Scan for the cell matching the given text and deliver its [x, y] coordinate at center. 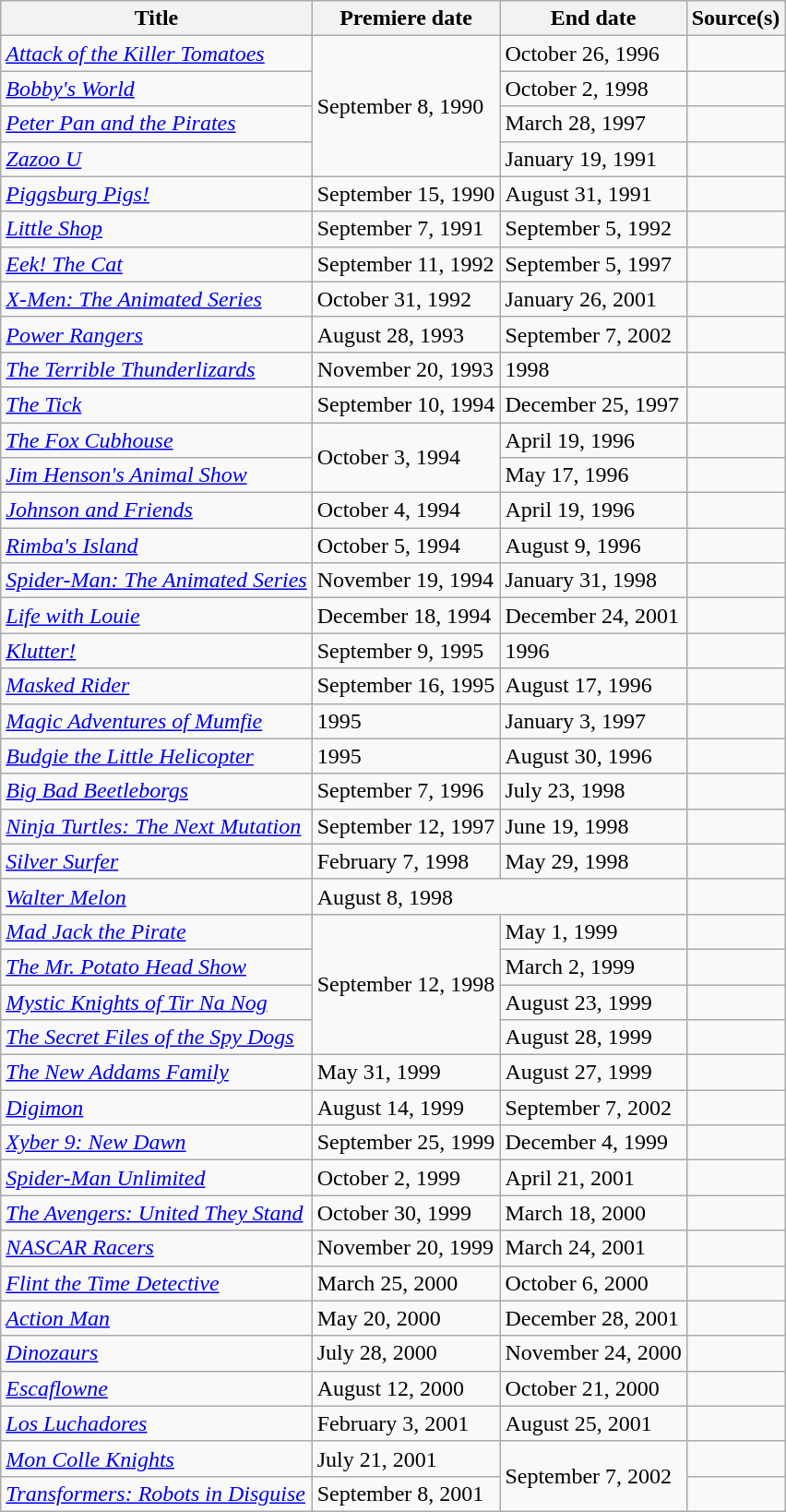
The Avengers: United They Stand [157, 1213]
Klutter! [157, 651]
Masked Rider [157, 686]
September 5, 1997 [593, 264]
Mystic Knights of Tir Na Nog [157, 1002]
September 8, 1990 [406, 106]
End date [593, 18]
May 1, 1999 [593, 931]
Flint the Time Detective [157, 1283]
October 6, 2000 [593, 1283]
November 20, 1993 [406, 369]
May 31, 1999 [406, 1073]
1998 [593, 369]
November 24, 2000 [593, 1353]
March 18, 2000 [593, 1213]
January 19, 1991 [593, 159]
December 18, 1994 [406, 616]
September 9, 1995 [406, 651]
December 24, 2001 [593, 616]
March 2, 1999 [593, 966]
August 9, 1996 [593, 546]
August 31, 1991 [593, 194]
December 25, 1997 [593, 404]
Spider-Man Unlimited [157, 1178]
May 20, 2000 [406, 1318]
The Secret Files of the Spy Dogs [157, 1038]
March 28, 1997 [593, 124]
October 26, 1996 [593, 54]
July 28, 2000 [406, 1353]
October 2, 1999 [406, 1178]
October 4, 1994 [406, 510]
Little Shop [157, 229]
September 25, 1999 [406, 1143]
January 3, 1997 [593, 721]
June 19, 1998 [593, 826]
January 31, 1998 [593, 581]
Title [157, 18]
November 19, 1994 [406, 581]
September 15, 1990 [406, 194]
Budgie the Little Helicopter [157, 756]
The Fox Cubhouse [157, 440]
Peter Pan and the Pirates [157, 124]
Action Man [157, 1318]
February 7, 1998 [406, 861]
Power Rangers [157, 334]
Jim Henson's Animal Show [157, 475]
September 16, 1995 [406, 686]
October 30, 1999 [406, 1213]
Magic Adventures of Mumfie [157, 721]
September 7, 1991 [406, 229]
August 28, 1993 [406, 334]
Premiere date [406, 18]
May 17, 1996 [593, 475]
August 17, 1996 [593, 686]
August 30, 1996 [593, 756]
Ninja Turtles: The Next Mutation [157, 826]
Piggsburg Pigs! [157, 194]
March 24, 2001 [593, 1248]
The Terrible Thunderlizards [157, 369]
Digimon [157, 1108]
August 27, 1999 [593, 1073]
August 14, 1999 [406, 1108]
September 8, 2001 [406, 1494]
The Tick [157, 404]
Bobby's World [157, 89]
October 31, 1992 [406, 299]
Life with Louie [157, 616]
August 8, 1998 [499, 896]
Eek! The Cat [157, 264]
July 23, 1998 [593, 791]
August 28, 1999 [593, 1038]
September 10, 1994 [406, 404]
X-Men: The Animated Series [157, 299]
Transformers: Robots in Disguise [157, 1494]
Escaflowne [157, 1388]
October 2, 1998 [593, 89]
Johnson and Friends [157, 510]
August 23, 1999 [593, 1002]
The New Addams Family [157, 1073]
1996 [593, 651]
Spider-Man: The Animated Series [157, 581]
September 12, 1997 [406, 826]
August 25, 2001 [593, 1423]
September 7, 1996 [406, 791]
December 28, 2001 [593, 1318]
January 26, 2001 [593, 299]
March 25, 2000 [406, 1283]
September 11, 1992 [406, 264]
September 5, 1992 [593, 229]
Mon Colle Knights [157, 1458]
October 3, 1994 [406, 458]
October 5, 1994 [406, 546]
February 3, 2001 [406, 1423]
Walter Melon [157, 896]
NASCAR Racers [157, 1248]
Los Luchadores [157, 1423]
Dinozaurs [157, 1353]
October 21, 2000 [593, 1388]
July 21, 2001 [406, 1458]
September 12, 1998 [406, 984]
August 12, 2000 [406, 1388]
May 29, 1998 [593, 861]
Xyber 9: New Dawn [157, 1143]
Attack of the Killer Tomatoes [157, 54]
Silver Surfer [157, 861]
Zazoo U [157, 159]
Mad Jack the Pirate [157, 931]
The Mr. Potato Head Show [157, 966]
Source(s) [736, 18]
April 21, 2001 [593, 1178]
Rimba's Island [157, 546]
December 4, 1999 [593, 1143]
Big Bad Beetleborgs [157, 791]
November 20, 1999 [406, 1248]
